Return the [x, y] coordinate for the center point of the cell that contains the specified text.  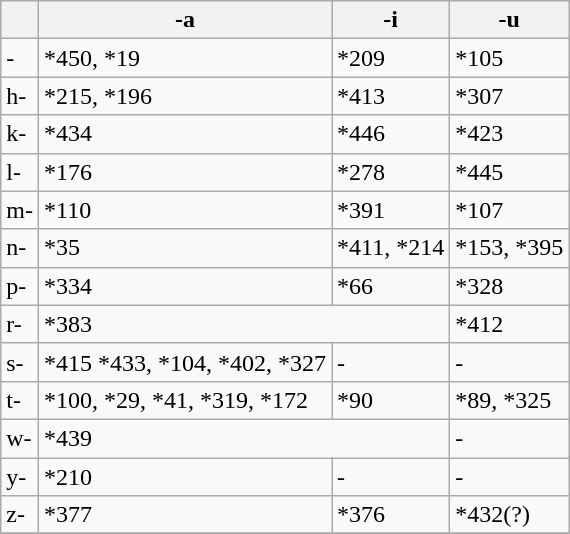
*110 [184, 210]
*210 [184, 477]
m- [20, 210]
*107 [510, 210]
-i [391, 20]
*445 [510, 172]
l- [20, 172]
*423 [510, 134]
y- [20, 477]
*153, *395 [510, 248]
*446 [391, 134]
*209 [391, 58]
*411, *214 [391, 248]
*376 [391, 515]
*432(?) [510, 515]
*176 [184, 172]
*439 [244, 438]
*434 [184, 134]
*383 [244, 324]
r- [20, 324]
*307 [510, 96]
h- [20, 96]
*66 [391, 286]
*413 [391, 96]
*215, *196 [184, 96]
t- [20, 400]
*90 [391, 400]
-a [184, 20]
w- [20, 438]
*377 [184, 515]
*391 [391, 210]
*89, *325 [510, 400]
*100, *29, *41, *319, *172 [184, 400]
*35 [184, 248]
*105 [510, 58]
*328 [510, 286]
*334 [184, 286]
*412 [510, 324]
n- [20, 248]
-u [510, 20]
p- [20, 286]
*278 [391, 172]
*450, *19 [184, 58]
z- [20, 515]
*415 *433, *104, *402, *327 [184, 362]
s- [20, 362]
k- [20, 134]
